Find where the given text appears and provide that cell's center as (x, y) coordinate. 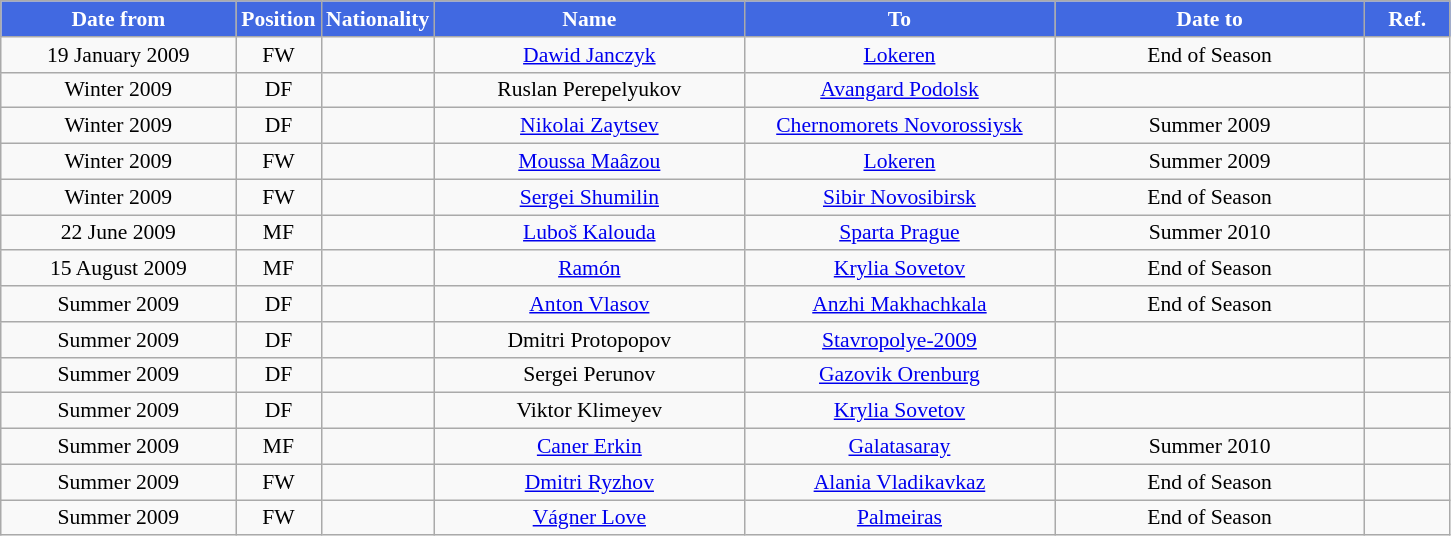
Sparta Prague (899, 233)
19 January 2009 (118, 55)
Position (278, 19)
22 June 2009 (118, 233)
Galatasaray (899, 447)
To (899, 19)
Ref. (1408, 19)
Sibir Novosibirsk (899, 197)
Sergei Perunov (589, 375)
Gazovik Orenburg (899, 375)
Anton Vlasov (589, 304)
Ruslan Perepelyukov (589, 90)
Chernomorets Novorossiysk (899, 126)
Dmitri Ryzhov (589, 482)
Luboš Kalouda (589, 233)
Name (589, 19)
Date from (118, 19)
15 August 2009 (118, 269)
Sergei Shumilin (589, 197)
Nationality (378, 19)
Date to (1210, 19)
Stavropolye-2009 (899, 340)
Vágner Love (589, 518)
Dmitri Protopopov (589, 340)
Nikolai Zaytsev (589, 126)
Palmeiras (899, 518)
Alania Vladikavkaz (899, 482)
Caner Erkin (589, 447)
Avangard Podolsk (899, 90)
Ramón (589, 269)
Viktor Klimeyev (589, 411)
Dawid Janczyk (589, 55)
Moussa Maâzou (589, 162)
Anzhi Makhachkala (899, 304)
